Search for the cell housing the specified text and yield its (x, y) center coordinate. 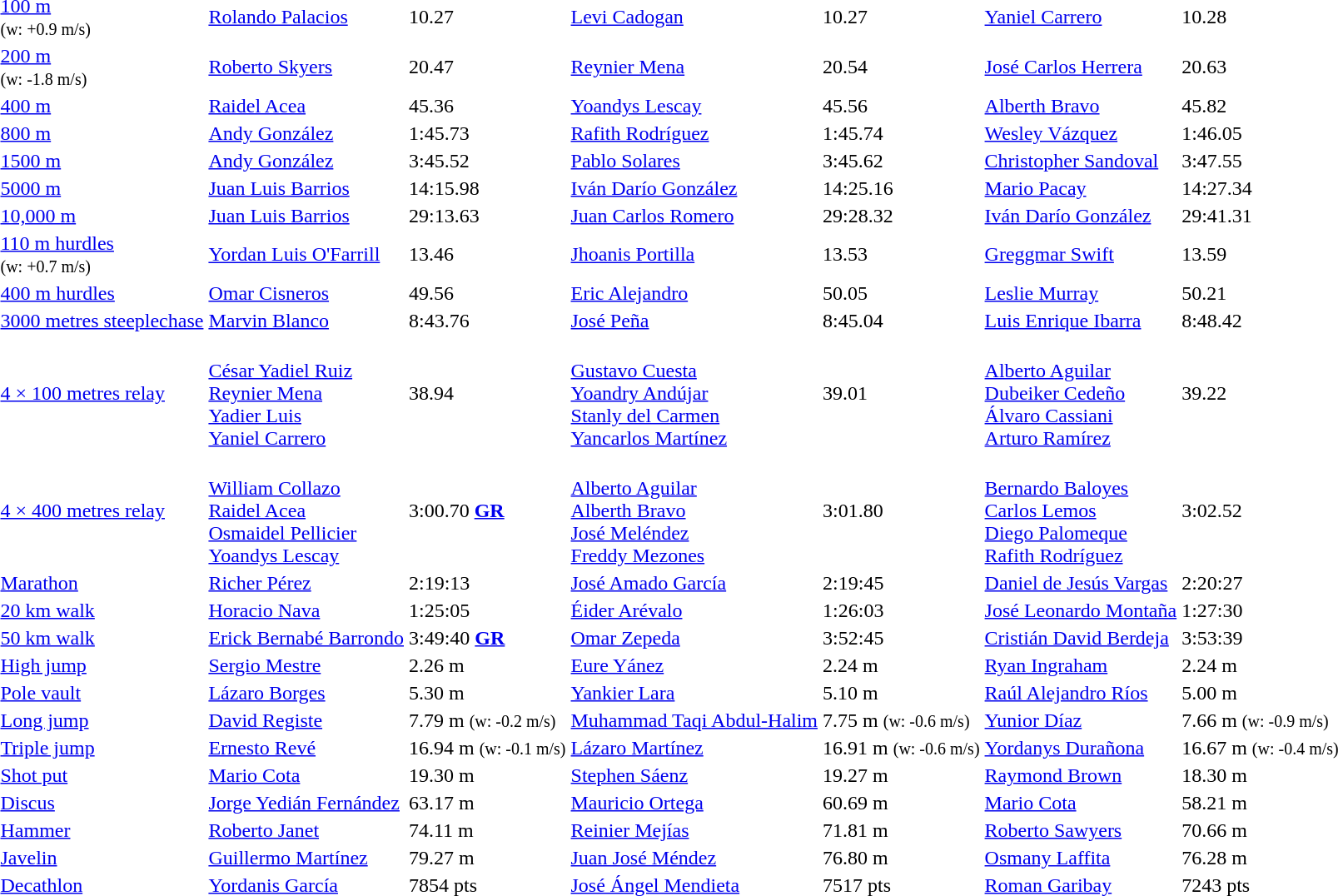
2:19:45 (902, 583)
Greggmar Swift (1081, 255)
Alberto AguilarDubeiker CedeñoÁlvaro CassianiArturo Ramírez (1081, 393)
Roberto Sawyers (1081, 830)
Reynier Mena (694, 67)
16.91 m (w: -0.6 m/s) (902, 748)
20.54 (902, 67)
76.80 m (902, 858)
3:52:45 (902, 638)
1:45.73 (488, 133)
2.24 m (902, 665)
Yordan Luis O'Farrill (306, 255)
Luis Enrique Ibarra (1081, 321)
José Amado García (694, 583)
7.79 m (w: -0.2 m/s) (488, 720)
19.27 m (902, 775)
45.56 (902, 106)
79.27 m (488, 858)
Yankier Lara (694, 693)
William CollazoRaidel AceaOsmaidel PellicierYoandys Lescay (306, 510)
13.53 (902, 255)
2.26 m (488, 665)
5.10 m (902, 693)
Raúl Alejandro Ríos (1081, 693)
Richer Pérez (306, 583)
Éider Arévalo (694, 610)
16.94 m (w: -0.1 m/s) (488, 748)
38.94 (488, 393)
3:45.62 (902, 161)
Reinier Mejías (694, 830)
29:28.32 (902, 216)
Rafith Rodríguez (694, 133)
Yunior Díaz (1081, 720)
8:45.04 (902, 321)
José Leonardo Montaña (1081, 610)
Alberto AguilarAlberth BravoJosé MeléndezFreddy Mezones (694, 510)
29:13.63 (488, 216)
Jorge Yedián Fernández (306, 803)
Daniel de Jesús Vargas (1081, 583)
César Yadiel RuizReynier MenaYadier LuisYaniel Carrero (306, 393)
Ernesto Revé (306, 748)
1:45.74 (902, 133)
Eure Yánez (694, 665)
Yoandys Lescay (694, 106)
13.46 (488, 255)
Raymond Brown (1081, 775)
David Registe (306, 720)
Juan José Méndez (694, 858)
14:15.98 (488, 188)
Horacio Nava (306, 610)
74.11 m (488, 830)
Marvin Blanco (306, 321)
Christopher Sandoval (1081, 161)
3:00.70 GR (488, 510)
7.75 m (w: -0.6 m/s) (902, 720)
Omar Zepeda (694, 638)
3:45.52 (488, 161)
Omar Cisneros (306, 293)
Lázaro Borges (306, 693)
71.81 m (902, 830)
Alberth Bravo (1081, 106)
Mario Pacay (1081, 188)
Juan Carlos Romero (694, 216)
Yordanys Durañona (1081, 748)
2:19:13 (488, 583)
3:01.80 (902, 510)
Mauricio Ortega (694, 803)
Cristián David Berdeja (1081, 638)
49.56 (488, 293)
Guillermo Martínez (306, 858)
Bernardo BaloyesCarlos LemosDiego PalomequeRafith Rodríguez (1081, 510)
Stephen Sáenz (694, 775)
39.01 (902, 393)
45.36 (488, 106)
Wesley Vázquez (1081, 133)
Roberto Janet (306, 830)
5.30 m (488, 693)
19.30 m (488, 775)
Gustavo CuestaYoandry AndújarStanly del CarmenYancarlos Martínez (694, 393)
Eric Alejandro (694, 293)
Roberto Skyers (306, 67)
1:25:05 (488, 610)
Muhammad Taqi Abdul-Halim (694, 720)
60.69 m (902, 803)
Osmany Laffita (1081, 858)
3:49:40 GR (488, 638)
1:26:03 (902, 610)
Erick Bernabé Barrondo (306, 638)
14:25.16 (902, 188)
Pablo Solares (694, 161)
José Peña (694, 321)
63.17 m (488, 803)
Jhoanis Portilla (694, 255)
José Carlos Herrera (1081, 67)
Sergio Mestre (306, 665)
Leslie Murray (1081, 293)
Raidel Acea (306, 106)
Ryan Ingraham (1081, 665)
8:43.76 (488, 321)
Lázaro Martínez (694, 748)
20.47 (488, 67)
50.05 (902, 293)
